Find where the given text appears and provide that cell's center as (x, y) coordinate. 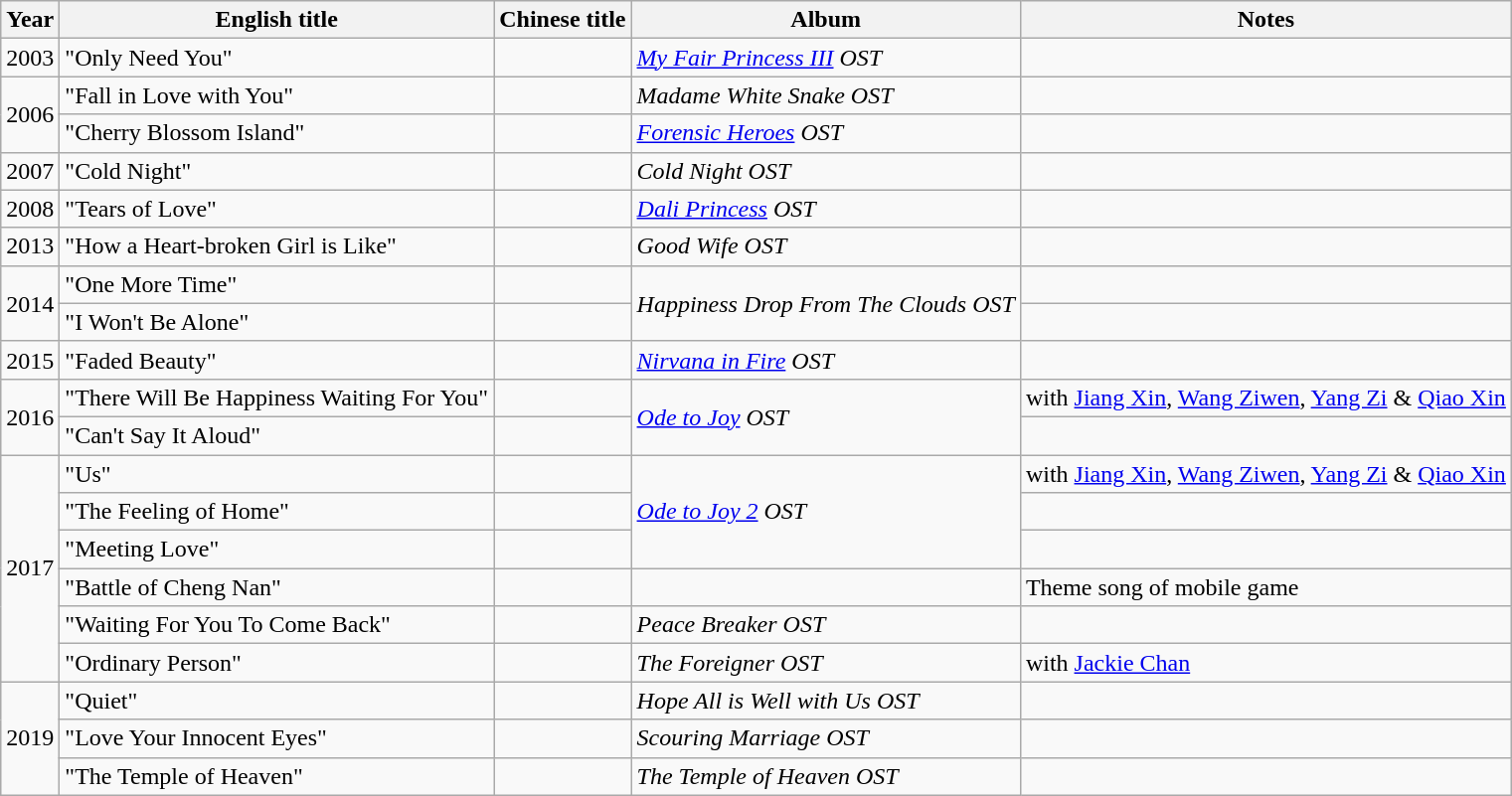
"Love Your Innocent Eyes" (276, 738)
English title (276, 20)
Theme song of mobile game (1265, 587)
Ode to Joy 2 OST (825, 512)
2007 (30, 171)
Dali Princess OST (825, 209)
Forensic Heroes OST (825, 133)
Album (825, 20)
"Can't Say It Aloud" (276, 435)
The Temple of Heaven OST (825, 776)
2017 (30, 568)
Chinese title (563, 20)
Scouring Marriage OST (825, 738)
2006 (30, 114)
"Quiet" (276, 701)
"I Won't Be Alone" (276, 322)
"Tears of Love" (276, 209)
"The Temple of Heaven" (276, 776)
"Only Need You" (276, 58)
"There Will Be Happiness Waiting For You" (276, 398)
Notes (1265, 20)
Peace Breaker OST (825, 625)
"Faded Beauty" (276, 360)
"One More Time" (276, 284)
Good Wife OST (825, 246)
"Ordinary Person" (276, 663)
"Battle of Cheng Nan" (276, 587)
2013 (30, 246)
"Cherry Blossom Island" (276, 133)
2014 (30, 303)
2003 (30, 58)
"Cold Night" (276, 171)
Happiness Drop From The Clouds OST (825, 303)
The Foreigner OST (825, 663)
Nirvana in Fire OST (825, 360)
"Waiting For You To Come Back" (276, 625)
2016 (30, 416)
with Jackie Chan (1265, 663)
Year (30, 20)
My Fair Princess III OST (825, 58)
"How a Heart-broken Girl is Like" (276, 246)
Hope All is Well with Us OST (825, 701)
"Us" (276, 474)
"Fall in Love with You" (276, 95)
2019 (30, 738)
2015 (30, 360)
2008 (30, 209)
Madame White Snake OST (825, 95)
"The Feeling of Home" (276, 512)
Cold Night OST (825, 171)
Ode to Joy OST (825, 416)
"Meeting Love" (276, 550)
